Output the [x, y] coordinate of the center of the cell containing the given text.  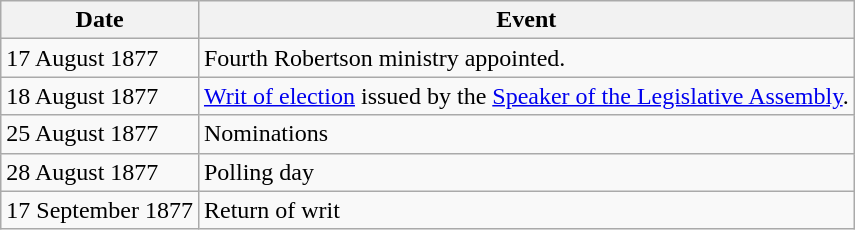
Return of writ [526, 210]
17 September 1877 [100, 210]
Polling day [526, 172]
Writ of election issued by the Speaker of the Legislative Assembly. [526, 96]
Event [526, 20]
25 August 1877 [100, 134]
18 August 1877 [100, 96]
Date [100, 20]
Nominations [526, 134]
Fourth Robertson ministry appointed. [526, 58]
17 August 1877 [100, 58]
28 August 1877 [100, 172]
